Provide the (x, y) coordinate of the cell's center where the given text is located.  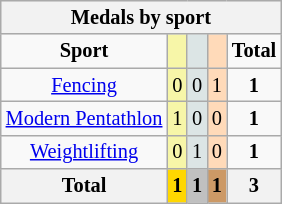
Sport (84, 51)
Weightlifting (84, 152)
Medals by sport (141, 17)
Fencing (84, 85)
Modern Pentathlon (84, 118)
3 (254, 186)
